Provide the [X, Y] coordinate of the cell's center where the given text is located.  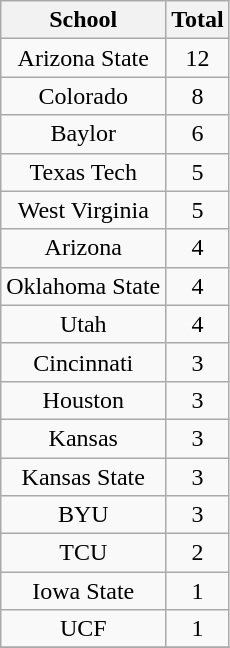
Utah [84, 324]
Baylor [84, 134]
Oklahoma State [84, 286]
2 [198, 553]
UCF [84, 629]
Iowa State [84, 591]
Arizona [84, 248]
TCU [84, 553]
Houston [84, 400]
6 [198, 134]
Total [198, 20]
12 [198, 58]
Kansas State [84, 477]
West Virginia [84, 210]
8 [198, 96]
Colorado [84, 96]
Cincinnati [84, 362]
Kansas [84, 438]
Texas Tech [84, 172]
Arizona State [84, 58]
School [84, 20]
BYU [84, 515]
